Extract the (X, Y) coordinate from the center of the cell holding the provided text.  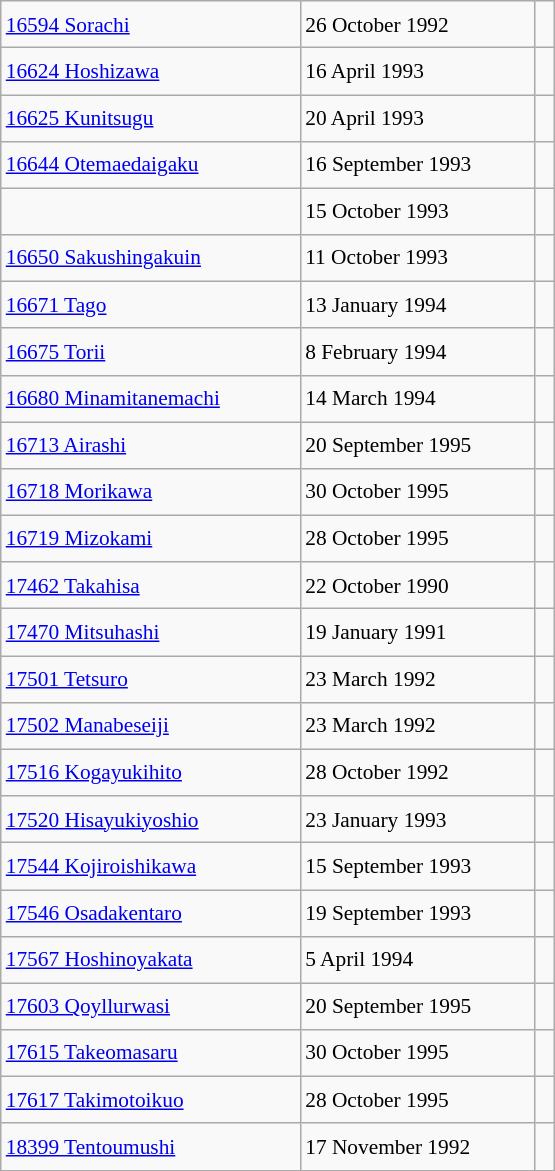
17516 Kogayukihito (150, 772)
16719 Mizokami (150, 538)
17470 Mitsuhashi (150, 632)
26 October 1992 (418, 24)
14 March 1994 (418, 398)
16 April 1993 (418, 72)
17567 Hoshinoyakata (150, 960)
16624 Hoshizawa (150, 72)
8 February 1994 (418, 352)
17615 Takeomasaru (150, 1054)
16 September 1993 (418, 164)
19 September 1993 (418, 914)
15 October 1993 (418, 212)
11 October 1993 (418, 258)
16650 Sakushingakuin (150, 258)
17617 Takimotoikuo (150, 1100)
16644 Otemaedaigaku (150, 164)
17501 Tetsuro (150, 680)
17520 Hisayukiyoshio (150, 820)
16718 Morikawa (150, 492)
17544 Kojiroishikawa (150, 866)
17 November 1992 (418, 1146)
16675 Torii (150, 352)
13 January 1994 (418, 306)
17502 Manabeseiji (150, 726)
28 October 1992 (418, 772)
16671 Tago (150, 306)
19 January 1991 (418, 632)
17603 Qoyllurwasi (150, 1006)
23 January 1993 (418, 820)
22 October 1990 (418, 586)
17546 Osadakentaro (150, 914)
16625 Kunitsugu (150, 118)
16713 Airashi (150, 446)
20 April 1993 (418, 118)
17462 Takahisa (150, 586)
5 April 1994 (418, 960)
18399 Tentoumushi (150, 1146)
15 September 1993 (418, 866)
16594 Sorachi (150, 24)
16680 Minamitanemachi (150, 398)
